Provide the [x, y] coordinate of the cell's center where the given text is located.  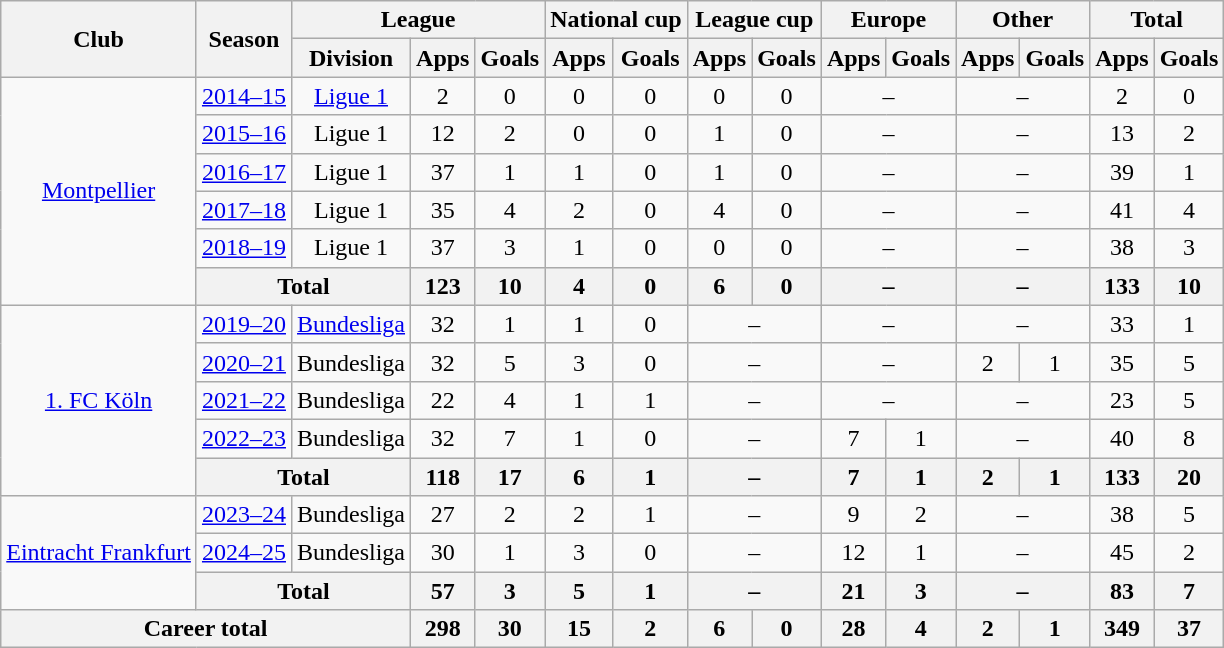
League [418, 20]
2019–20 [244, 324]
2016–17 [244, 172]
22 [443, 400]
27 [443, 515]
123 [443, 286]
2021–22 [244, 400]
2015–16 [244, 134]
41 [1122, 210]
23 [1122, 400]
9 [853, 515]
20 [1189, 477]
League cup [754, 20]
2022–23 [244, 438]
33 [1122, 324]
2024–25 [244, 553]
Career total [206, 629]
118 [443, 477]
2014–15 [244, 96]
15 [579, 629]
Division [350, 58]
8 [1189, 438]
39 [1122, 172]
298 [443, 629]
Other [1023, 20]
17 [510, 477]
45 [1122, 553]
83 [1122, 591]
Season [244, 39]
13 [1122, 134]
28 [853, 629]
2018–19 [244, 248]
Montpellier [99, 191]
Europe [888, 20]
Club [99, 39]
40 [1122, 438]
2017–18 [244, 210]
Eintracht Frankfurt [99, 553]
349 [1122, 629]
National cup [616, 20]
1. FC Köln [99, 400]
57 [443, 591]
2020–21 [244, 362]
21 [853, 591]
2023–24 [244, 515]
